Search for the cell housing the specified text and yield its (X, Y) center coordinate. 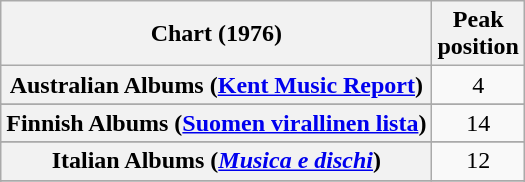
14 (478, 123)
Peakposition (478, 34)
12 (478, 161)
Italian Albums (Musica e dischi) (216, 161)
Chart (1976) (216, 34)
4 (478, 85)
Finnish Albums (Suomen virallinen lista) (216, 123)
Australian Albums (Kent Music Report) (216, 85)
